Provide the (X, Y) coordinate of the cell's center where the given text is located.  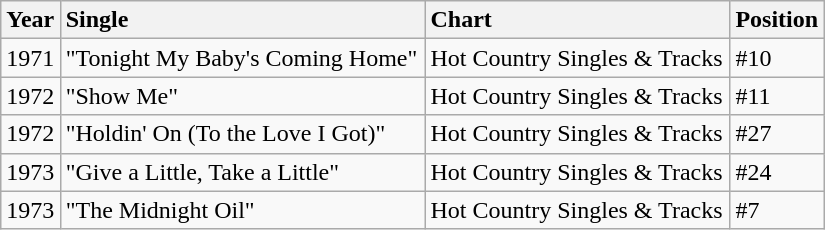
Position (777, 20)
#27 (777, 134)
#7 (777, 210)
Year (30, 20)
#11 (777, 96)
"Holdin' On (To the Love I Got)" (242, 134)
"The Midnight Oil" (242, 210)
"Give a Little, Take a Little" (242, 172)
#24 (777, 172)
1971 (30, 58)
Chart (578, 20)
Single (242, 20)
#10 (777, 58)
"Tonight My Baby's Coming Home" (242, 58)
"Show Me" (242, 96)
